Search for the cell housing the specified text and yield its (X, Y) center coordinate. 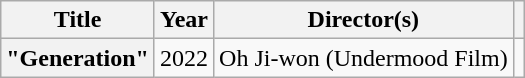
Director(s) (364, 20)
"Generation" (78, 58)
Year (184, 20)
Title (78, 20)
2022 (184, 58)
Oh Ji-won (Undermood Film) (364, 58)
